Pinpoint the cell where the given text exists, returning its [x, y] midpoint coordinate. 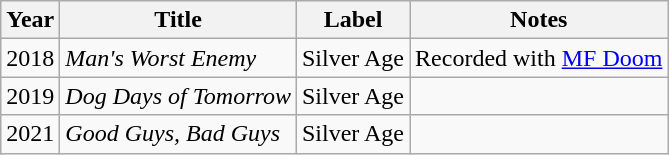
Year [30, 20]
Notes [539, 20]
Good Guys, Bad Guys [178, 134]
2021 [30, 134]
Label [352, 20]
Title [178, 20]
Man's Worst Enemy [178, 58]
Dog Days of Tomorrow [178, 96]
Recorded with MF Doom [539, 58]
2019 [30, 96]
2018 [30, 58]
